Find where the given text appears and provide that cell's center as (x, y) coordinate. 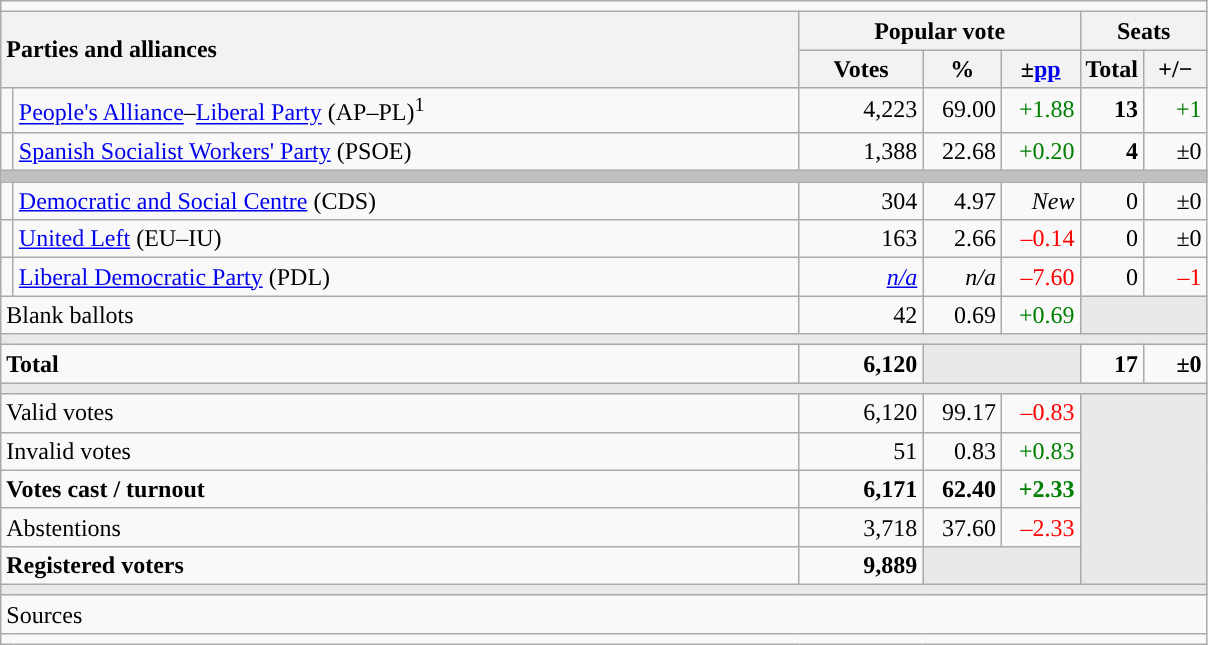
22.68 (962, 151)
Votes (861, 69)
37.60 (962, 527)
304 (861, 201)
% (962, 69)
–7.60 (1040, 277)
+0.20 (1040, 151)
163 (861, 239)
Liberal Democratic Party (PDL) (406, 277)
42 (861, 315)
±pp (1040, 69)
1,388 (861, 151)
62.40 (962, 489)
Registered voters (400, 565)
2.66 (962, 239)
–2.33 (1040, 527)
+1.88 (1040, 110)
17 (1112, 364)
+1 (1176, 110)
51 (861, 451)
–0.83 (1040, 413)
69.00 (962, 110)
Democratic and Social Centre (CDS) (406, 201)
Votes cast / turnout (400, 489)
Spanish Socialist Workers' Party (PSOE) (406, 151)
6,171 (861, 489)
Invalid votes (400, 451)
Seats (1144, 31)
+/− (1176, 69)
3,718 (861, 527)
+0.83 (1040, 451)
People's Alliance–Liberal Party (AP–PL)1 (406, 110)
0.69 (962, 315)
+2.33 (1040, 489)
–1 (1176, 277)
–0.14 (1040, 239)
99.17 (962, 413)
0.83 (962, 451)
4,223 (861, 110)
Sources (604, 614)
9,889 (861, 565)
+0.69 (1040, 315)
4 (1112, 151)
Popular vote (940, 31)
13 (1112, 110)
4.97 (962, 201)
New (1040, 201)
Parties and alliances (400, 50)
Blank ballots (400, 315)
United Left (EU–IU) (406, 239)
Abstentions (400, 527)
Valid votes (400, 413)
